Identify which cell holds the provided text, then report its (x, y) central coordinate. 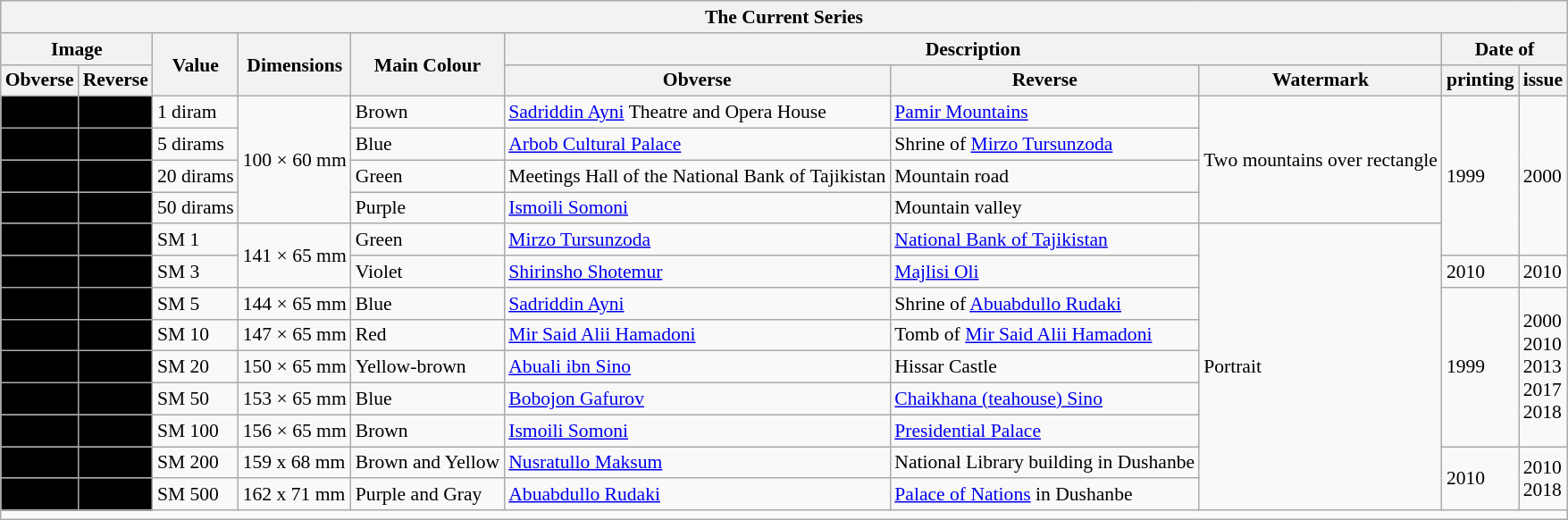
50 dirams (196, 208)
Portrait (1321, 368)
5 dirams (196, 145)
SM 50 (196, 399)
162 x 71 mm (295, 495)
SM 1 (196, 240)
Mir Said Alii Hamadoni (697, 335)
Abuali ibn Sino (697, 367)
Pamir Mountains (1044, 113)
147 × 65 mm (295, 335)
141 × 65 mm (295, 256)
Shrine of Abuabdullo Rudaki (1044, 304)
Dimensions (295, 64)
Tomb of Mir Said Alii Hamadoni (1044, 335)
Main Colour (427, 64)
20102018 (1544, 479)
1 diram (196, 113)
159 x 68 mm (295, 463)
Hissar Castle (1044, 367)
Brown and Yellow (427, 463)
153 × 65 mm (295, 399)
Arbob Cultural Palace (697, 145)
printing (1480, 80)
Nusratullo Maksum (697, 463)
Shirinsho Shotemur (697, 272)
issue (1544, 80)
150 × 65 mm (295, 367)
Red (427, 335)
Watermark (1321, 80)
Yellow-brown (427, 367)
Presidential Palace (1044, 431)
Majlisi Oli (1044, 272)
Value (196, 64)
Bobojon Gafurov (697, 399)
National Library building in Dushanbe (1044, 463)
SM 20 (196, 367)
Palace of Nations in Dushanbe (1044, 495)
Two mountains over rectangle (1321, 160)
Date of (1505, 49)
Purple and Gray (427, 495)
Sadriddin Ayni (697, 304)
The Current Series (784, 17)
Sadriddin Ayni Theatre and Opera House (697, 113)
2000 (1544, 176)
100 × 60 mm (295, 160)
Image (77, 49)
National Bank of Tajikistan (1044, 240)
SM 200 (196, 463)
Meetings Hall of the National Bank of Tajikistan (697, 176)
Chaikhana (teahouse) Sino (1044, 399)
SM 10 (196, 335)
Purple (427, 208)
SM 3 (196, 272)
SM 100 (196, 431)
144 × 65 mm (295, 304)
SM 500 (196, 495)
Shrine of Mirzo Tursunzoda (1044, 145)
Description (973, 49)
20 dirams (196, 176)
Mountain road (1044, 176)
20002010201320172018 (1544, 367)
Mirzo Tursunzoda (697, 240)
156 × 65 mm (295, 431)
Mountain valley (1044, 208)
Violet (427, 272)
SM 5 (196, 304)
Abuabdullo Rudaki (697, 495)
